Return (x, y) of the center of cell containing provided text 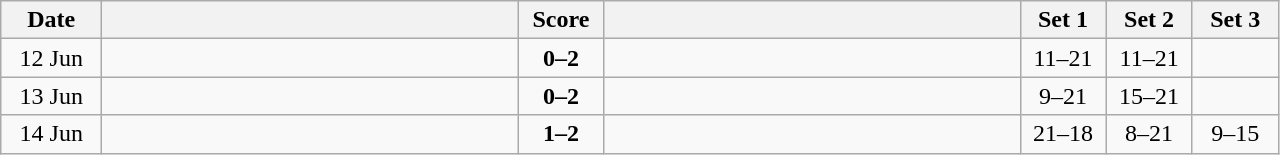
13 Jun (52, 96)
15–21 (1149, 96)
14 Jun (52, 134)
Score (561, 20)
21–18 (1063, 134)
9–21 (1063, 96)
12 Jun (52, 58)
Set 1 (1063, 20)
Set 3 (1235, 20)
1–2 (561, 134)
Date (52, 20)
Set 2 (1149, 20)
8–21 (1149, 134)
9–15 (1235, 134)
